Capture the cell that displays the provided text and extract its (X, Y) central coordinate. 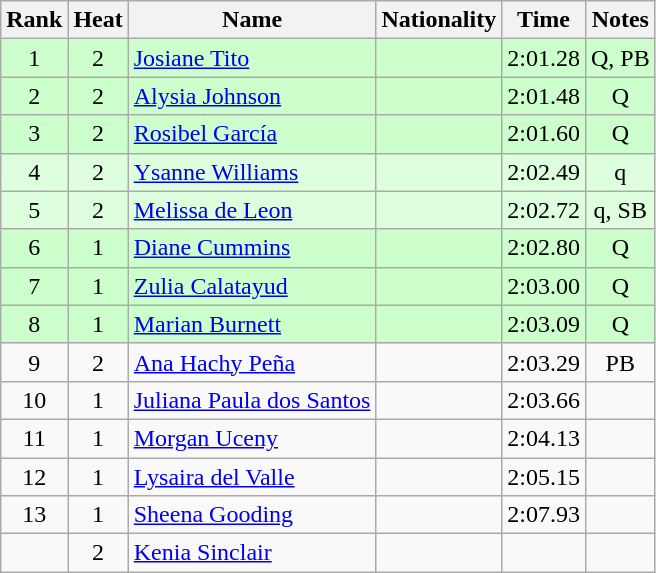
Kenia Sinclair (252, 553)
2:02.72 (544, 210)
Morgan Uceny (252, 438)
q (620, 172)
2:01.48 (544, 96)
Lysaira del Valle (252, 477)
Melissa de Leon (252, 210)
2:01.28 (544, 58)
2:03.00 (544, 286)
6 (34, 248)
Diane Cummins (252, 248)
q, SB (620, 210)
10 (34, 400)
Marian Burnett (252, 324)
3 (34, 134)
2:05.15 (544, 477)
12 (34, 477)
Ana Hachy Peña (252, 362)
Alysia Johnson (252, 96)
4 (34, 172)
Time (544, 20)
11 (34, 438)
Name (252, 20)
2:02.80 (544, 248)
Nationality (439, 20)
Sheena Gooding (252, 515)
Juliana Paula dos Santos (252, 400)
2:03.09 (544, 324)
PB (620, 362)
2:04.13 (544, 438)
8 (34, 324)
7 (34, 286)
Heat (98, 20)
2:03.66 (544, 400)
Ysanne Williams (252, 172)
Rosibel García (252, 134)
2:02.49 (544, 172)
5 (34, 210)
9 (34, 362)
2:03.29 (544, 362)
Rank (34, 20)
Notes (620, 20)
2:01.60 (544, 134)
Zulia Calatayud (252, 286)
2:07.93 (544, 515)
13 (34, 515)
Q, PB (620, 58)
Josiane Tito (252, 58)
